Locate the cell with the specified text and output its (X, Y) center coordinate. 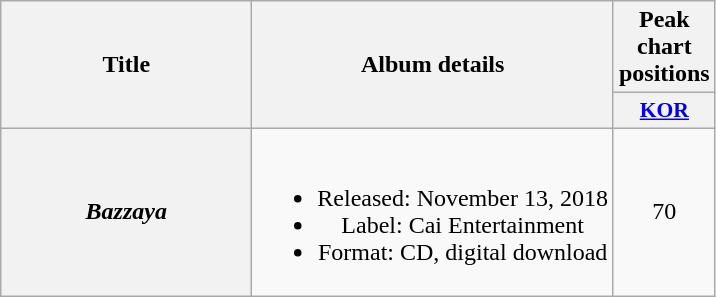
KOR (664, 111)
Bazzaya (126, 212)
Released: November 13, 2018Label: Cai EntertainmentFormat: CD, digital download (433, 212)
Album details (433, 65)
Peak chart positions (664, 47)
Title (126, 65)
70 (664, 212)
